Capture the cell that displays the provided text and extract its (X, Y) central coordinate. 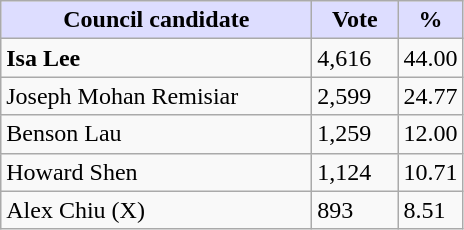
893 (355, 210)
12.00 (430, 134)
8.51 (430, 210)
2,599 (355, 96)
Howard Shen (156, 172)
4,616 (355, 58)
24.77 (430, 96)
Council candidate (156, 20)
Benson Lau (156, 134)
44.00 (430, 58)
Alex Chiu (X) (156, 210)
Vote (355, 20)
10.71 (430, 172)
1,259 (355, 134)
% (430, 20)
1,124 (355, 172)
Isa Lee (156, 58)
Joseph Mohan Remisiar (156, 96)
